Locate the cell with the specified text and output its (X, Y) center coordinate. 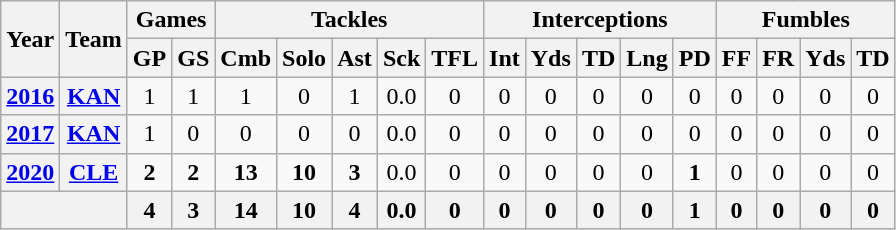
2020 (30, 172)
Team (94, 39)
TFL (455, 58)
Tackles (350, 20)
Interceptions (600, 20)
Games (170, 20)
Cmb (246, 58)
Year (30, 39)
2016 (30, 96)
Ast (355, 58)
Int (505, 58)
GS (194, 58)
2017 (30, 134)
GP (149, 58)
Sck (401, 58)
FR (778, 58)
PD (694, 58)
Solo (304, 58)
FF (736, 58)
14 (246, 210)
Fumbles (806, 20)
13 (246, 172)
Lng (647, 58)
CLE (94, 172)
